Output the [X, Y] coordinate of the center of the cell containing the given text.  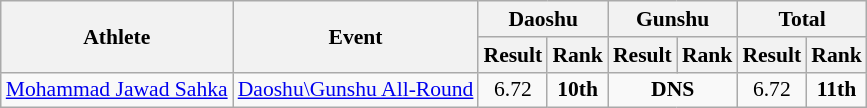
DNS [672, 90]
Daoshu\Gunshu All-Round [356, 90]
Daoshu [542, 19]
Total [802, 19]
10th [578, 90]
Event [356, 36]
11th [836, 90]
Athlete [117, 36]
Gunshu [672, 19]
Mohammad Jawad Sahka [117, 90]
